Output the [X, Y] coordinate of the center of the cell containing the given text.  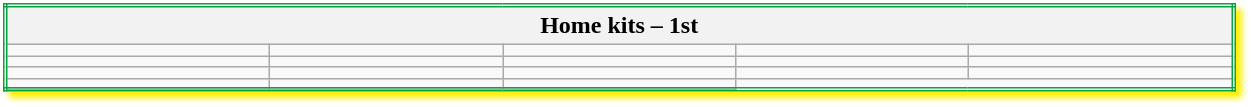
Home kits – 1st [619, 25]
